Output the (X, Y) coordinate of the center of the cell containing the given text.  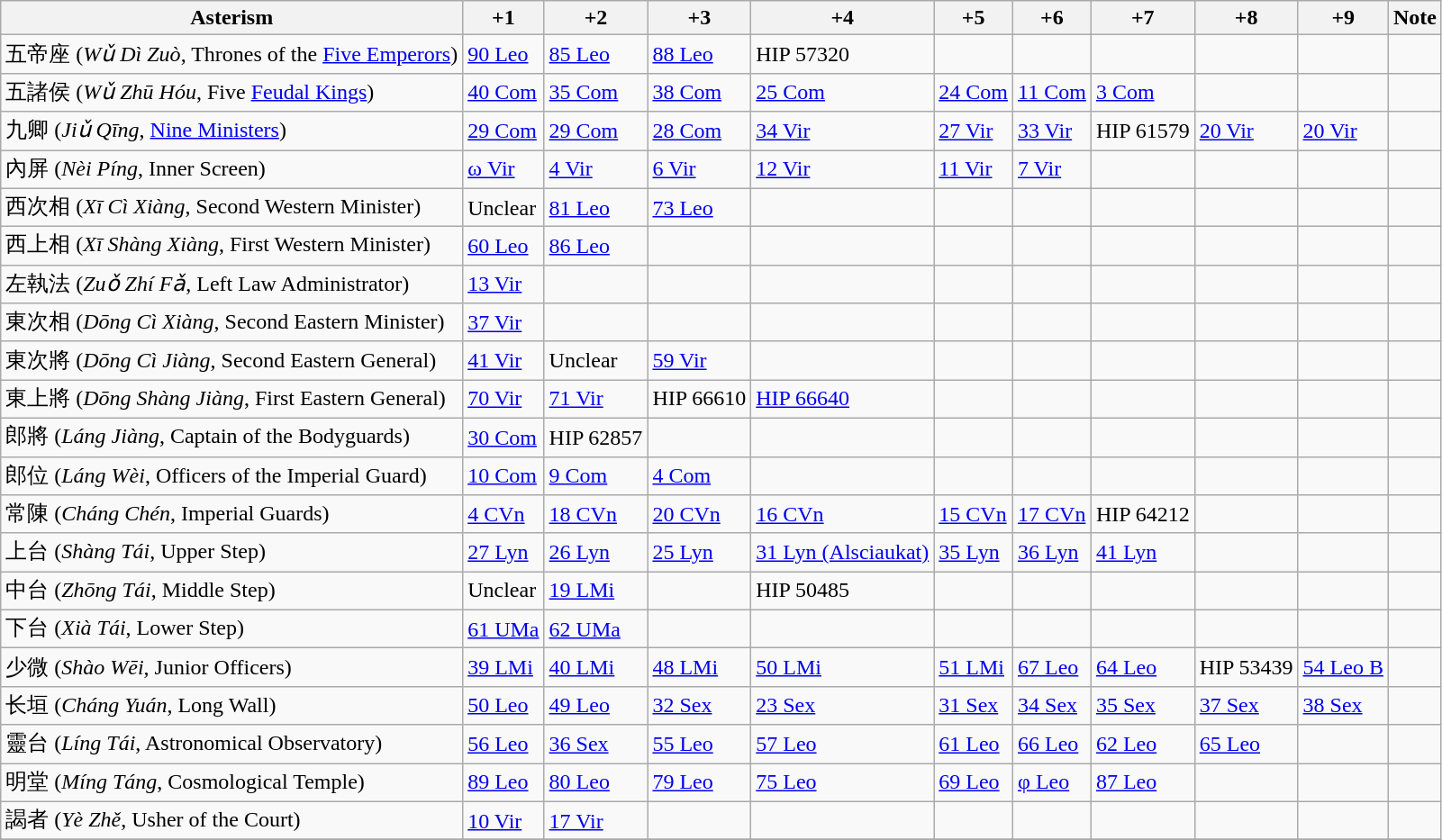
60 Leo (503, 247)
+5 (974, 18)
九卿 (Jiǔ Qīng, Nine Ministers) (232, 131)
40 LMi (596, 668)
HIP 62857 (596, 438)
+3 (699, 18)
36 Lyn (1052, 553)
少微 (Shào Wēi, Junior Officers) (232, 668)
13 Vir (503, 285)
64 Leo (1142, 668)
88 Leo (699, 54)
41 Vir (503, 360)
Asterism (232, 18)
郎位 (Láng Wèi, Officers of the Imperial Guard) (232, 475)
38 Sex (1343, 706)
61 Leo (974, 744)
57 Leo (843, 744)
41 Lyn (1142, 553)
59 Vir (699, 360)
65 Leo (1247, 744)
34 Sex (1052, 706)
下台 (Xià Tái, Lower Step) (232, 628)
54 Leo B (1343, 668)
西次相 (Xī Cì Xiàng, Second Western Minister) (232, 207)
+9 (1343, 18)
89 Leo (503, 783)
謁者 (Yè Zhě, Usher of the Court) (232, 821)
71 Vir (596, 400)
70 Vir (503, 400)
東上將 (Dōng Shàng Jiàng, First Eastern General) (232, 400)
69 Leo (974, 783)
38 Com (699, 92)
31 Sex (974, 706)
35 Com (596, 92)
靈台 (Líng Tái, Astronomical Observatory) (232, 744)
10 Com (503, 475)
東次將 (Dōng Cì Jiàng, Second Eastern General) (232, 360)
HIP 61579 (1142, 131)
73 Leo (699, 207)
27 Vir (974, 131)
50 LMi (843, 668)
56 Leo (503, 744)
79 Leo (699, 783)
4 CVn (503, 515)
长垣 (Cháng Yuán, Long Wall) (232, 706)
+6 (1052, 18)
37 Sex (1247, 706)
26 Lyn (596, 553)
HIP 66640 (843, 400)
常陳 (Cháng Chén, Imperial Guards) (232, 515)
HIP 64212 (1142, 515)
+4 (843, 18)
中台 (Zhōng Tái, Middle Step) (232, 591)
郎將 (Láng Jiàng, Captain of the Bodyguards) (232, 438)
18 CVn (596, 515)
25 Com (843, 92)
80 Leo (596, 783)
48 LMi (699, 668)
西上相 (Xī Shàng Xiàng, First Western Minister) (232, 247)
33 Vir (1052, 131)
31 Lyn (Alsciaukat) (843, 553)
3 Com (1142, 92)
19 LMi (596, 591)
23 Sex (843, 706)
ω Vir (503, 169)
4 Vir (596, 169)
25 Lyn (699, 553)
24 Com (974, 92)
+8 (1247, 18)
85 Leo (596, 54)
66 Leo (1052, 744)
上台 (Shàng Tái, Upper Step) (232, 553)
35 Sex (1142, 706)
81 Leo (596, 207)
62 Leo (1142, 744)
28 Com (699, 131)
φ Leo (1052, 783)
40 Com (503, 92)
75 Leo (843, 783)
39 LMi (503, 668)
11 Vir (974, 169)
51 LMi (974, 668)
49 Leo (596, 706)
16 CVn (843, 515)
+2 (596, 18)
+7 (1142, 18)
10 Vir (503, 821)
HIP 53439 (1247, 668)
27 Lyn (503, 553)
左執法 (Zuǒ Zhí Fǎ, Left Law Administrator) (232, 285)
50 Leo (503, 706)
7 Vir (1052, 169)
30 Com (503, 438)
+1 (503, 18)
12 Vir (843, 169)
東次相 (Dōng Cì Xiàng, Second Eastern Minister) (232, 322)
HIP 57320 (843, 54)
20 CVn (699, 515)
4 Com (699, 475)
17 CVn (1052, 515)
90 Leo (503, 54)
11 Com (1052, 92)
15 CVn (974, 515)
五諸侯 (Wǔ Zhū Hóu, Five Feudal Kings) (232, 92)
9 Com (596, 475)
Note (1414, 18)
61 UMa (503, 628)
五帝座 (Wǔ Dì Zuò, Thrones of the Five Emperors) (232, 54)
36 Sex (596, 744)
62 UMa (596, 628)
67 Leo (1052, 668)
HIP 66610 (699, 400)
32 Sex (699, 706)
87 Leo (1142, 783)
34 Vir (843, 131)
55 Leo (699, 744)
35 Lyn (974, 553)
6 Vir (699, 169)
86 Leo (596, 247)
內屏 (Nèi Píng, Inner Screen) (232, 169)
17 Vir (596, 821)
明堂 (Míng Táng, Cosmological Temple) (232, 783)
HIP 50485 (843, 591)
37 Vir (503, 322)
